Determine the (X, Y) coordinate at the center of the cell enclosing the given text.  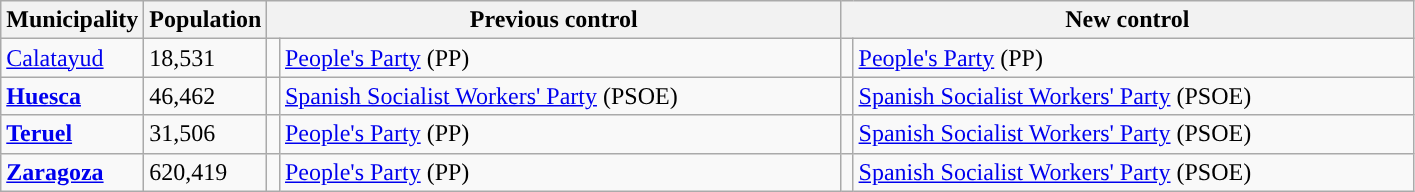
New control (1127, 20)
31,506 (206, 134)
Previous control (554, 20)
620,419 (206, 172)
Calatayud (72, 58)
46,462 (206, 96)
Zaragoza (72, 172)
Municipality (72, 20)
Population (206, 20)
Teruel (72, 134)
Huesca (72, 96)
18,531 (206, 58)
